Extract the [X, Y] coordinate from the center of the cell holding the provided text.  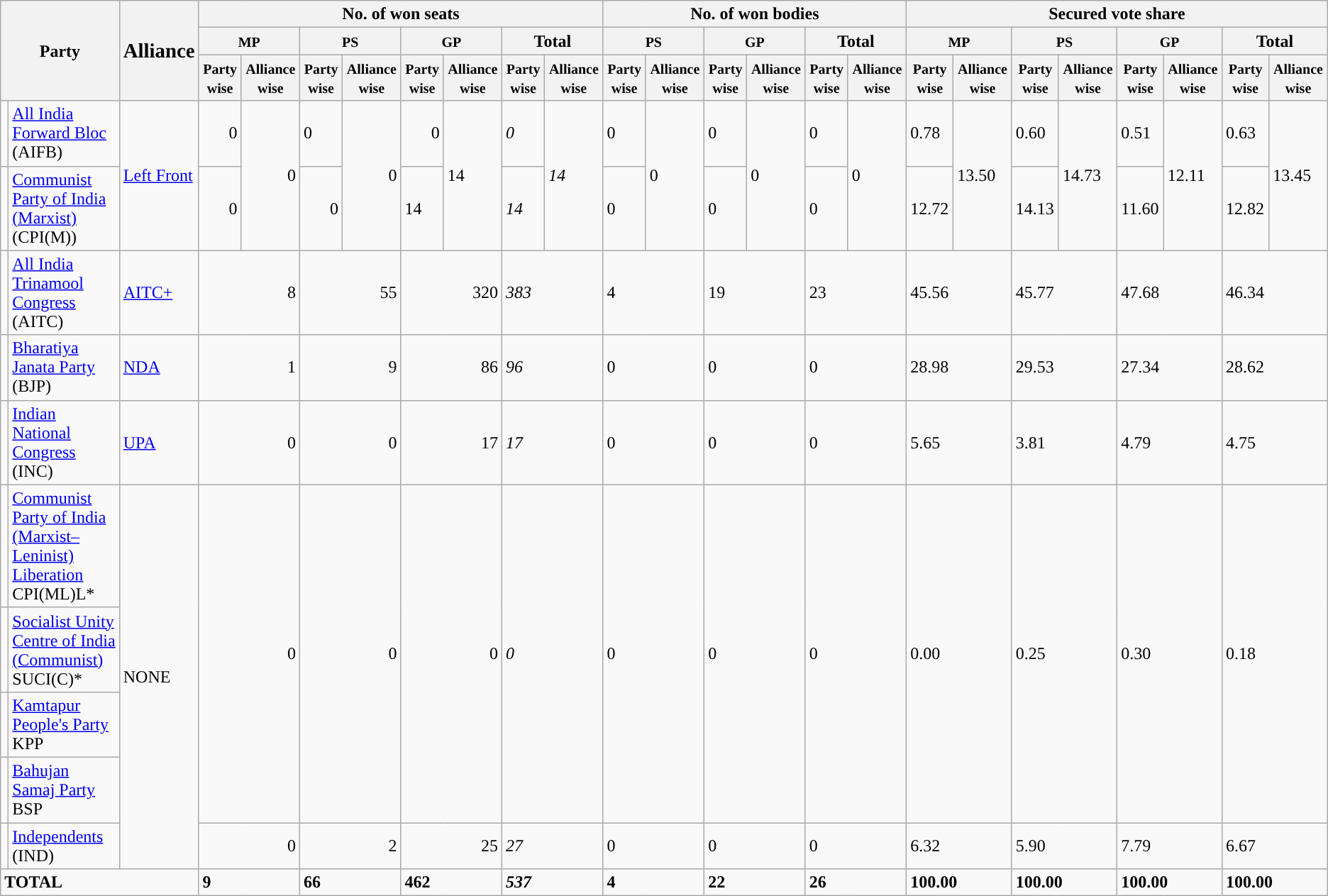
4.79 [1170, 443]
25 [451, 846]
320 [451, 292]
TOTAL [99, 883]
8 [250, 292]
Socialist Unity Centre of India (Communist) SUCI(C)* [64, 650]
13.45 [1298, 176]
UPA [159, 443]
19 [755, 292]
47.68 [1170, 292]
28.62 [1274, 367]
7.79 [1170, 846]
12.82 [1245, 209]
537 [553, 883]
55 [350, 292]
All India Trinamool Congress (AITC) [64, 292]
AITC+ [159, 292]
11.60 [1141, 209]
NDA [159, 367]
No. of won seats [401, 14]
6.32 [959, 846]
Alliance [159, 51]
22 [755, 883]
Indian National Congress (INC) [64, 443]
96 [553, 367]
14.73 [1088, 176]
26 [856, 883]
No. of won bodies [755, 14]
1 [250, 367]
45.56 [959, 292]
Communist Party of India (Marxist) (CPI(M)) [64, 209]
4.75 [1274, 443]
45.77 [1064, 292]
6.67 [1274, 846]
0.18 [1274, 653]
0.60 [1035, 133]
28.98 [959, 367]
66 [350, 883]
Independents (IND) [64, 846]
NONE [159, 677]
Secured vote share [1117, 14]
0.78 [930, 133]
14.13 [1035, 209]
5.65 [959, 443]
All India Forward Bloc (AIFB) [64, 133]
Communist Party of India (Marxist–Leninist) Liberation CPI(ML)L* [64, 546]
0.63 [1245, 133]
0.30 [1170, 653]
12.11 [1193, 176]
Left Front [159, 176]
Kamtapur People's Party KPP [64, 724]
0.25 [1064, 653]
27.34 [1170, 367]
2 [350, 846]
5.90 [1064, 846]
Bharatiya Janata Party (BJP) [64, 367]
462 [451, 883]
29.53 [1064, 367]
86 [451, 367]
46.34 [1274, 292]
383 [553, 292]
0.51 [1141, 133]
27 [553, 846]
13.50 [983, 176]
3.81 [1064, 443]
Bahujan Samaj Party BSP [64, 790]
23 [856, 292]
12.72 [930, 209]
0.00 [959, 653]
Party [60, 51]
